Find where the given text appears and provide that cell's center as [x, y] coordinate. 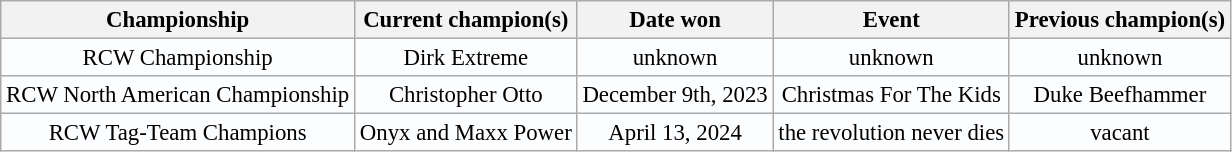
Christopher Otto [466, 95]
Christmas For The Kids [891, 95]
Dirk Extreme [466, 58]
December 9th, 2023 [675, 95]
RCW North American Championship [178, 95]
Onyx and Maxx Power [466, 133]
Current champion(s) [466, 20]
vacant [1120, 133]
RCW Championship [178, 58]
Previous champion(s) [1120, 20]
April 13, 2024 [675, 133]
RCW Tag-Team Champions [178, 133]
Date won [675, 20]
Event [891, 20]
Championship [178, 20]
the revolution never dies [891, 133]
Duke Beefhammer [1120, 95]
